From the cell containing the given text, extract its center point as [x, y] coordinate. 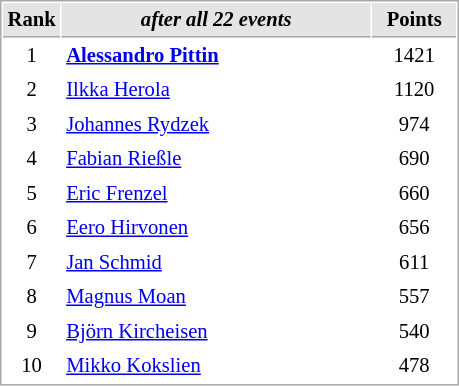
Rank [32, 20]
557 [414, 296]
Björn Kircheisen [216, 332]
Ilkka Herola [216, 90]
1 [32, 56]
4 [32, 158]
Mikko Kokslien [216, 366]
656 [414, 228]
8 [32, 296]
2 [32, 90]
690 [414, 158]
974 [414, 124]
9 [32, 332]
540 [414, 332]
1120 [414, 90]
7 [32, 262]
Magnus Moan [216, 296]
Fabian Rießle [216, 158]
478 [414, 366]
611 [414, 262]
Alessandro Pittin [216, 56]
Points [414, 20]
after all 22 events [216, 20]
660 [414, 194]
6 [32, 228]
Johannes Rydzek [216, 124]
Eero Hirvonen [216, 228]
1421 [414, 56]
3 [32, 124]
Jan Schmid [216, 262]
10 [32, 366]
5 [32, 194]
Eric Frenzel [216, 194]
